Extract the (X, Y) coordinate from the center of the cell holding the provided text.  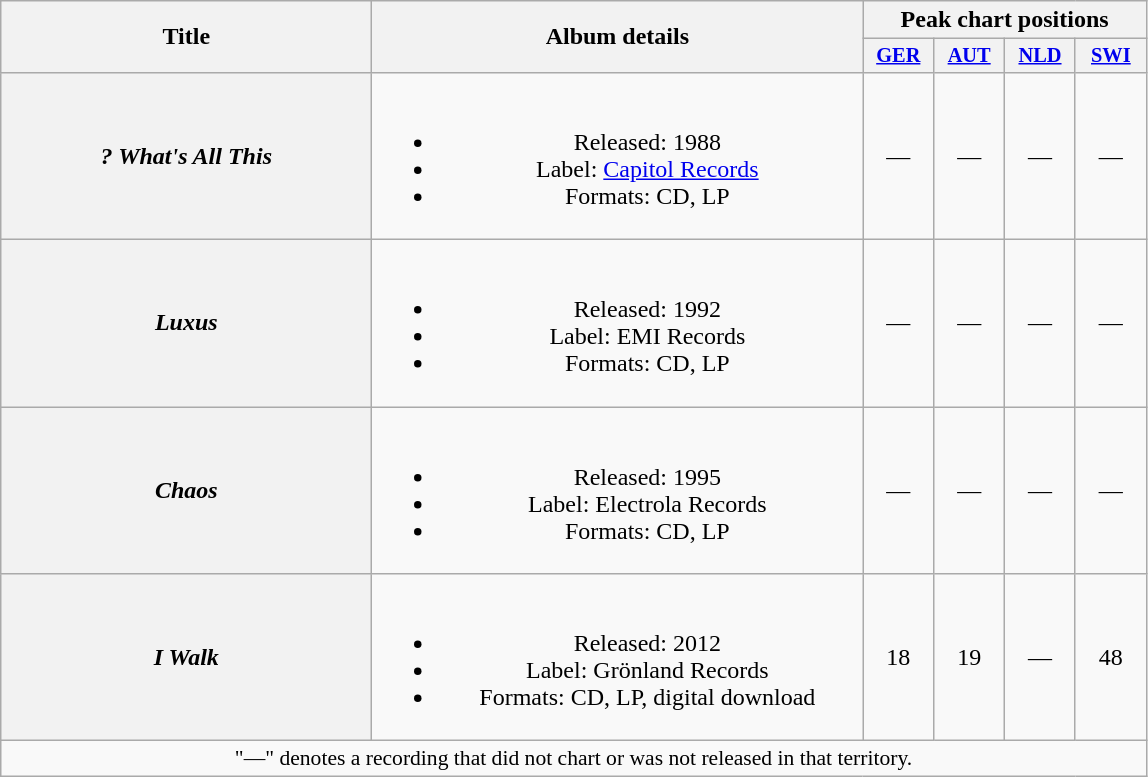
? What's All This (186, 156)
Released: 1995Label: Electrola RecordsFormats: CD, LP (618, 490)
Luxus (186, 324)
Released: 1988Label: Capitol RecordsFormats: CD, LP (618, 156)
18 (898, 658)
"—" denotes a recording that did not chart or was not released in that territory. (574, 759)
Album details (618, 37)
Chaos (186, 490)
I Walk (186, 658)
Released: 2012Label: Grönland RecordsFormats: CD, LP, digital download (618, 658)
19 (970, 658)
SWI (1110, 56)
Peak chart positions (1004, 20)
GER (898, 56)
48 (1110, 658)
Released: 1992Label: EMI RecordsFormats: CD, LP (618, 324)
AUT (970, 56)
Title (186, 37)
NLD (1040, 56)
